Locate the cell with the specified text and output its [X, Y] center coordinate. 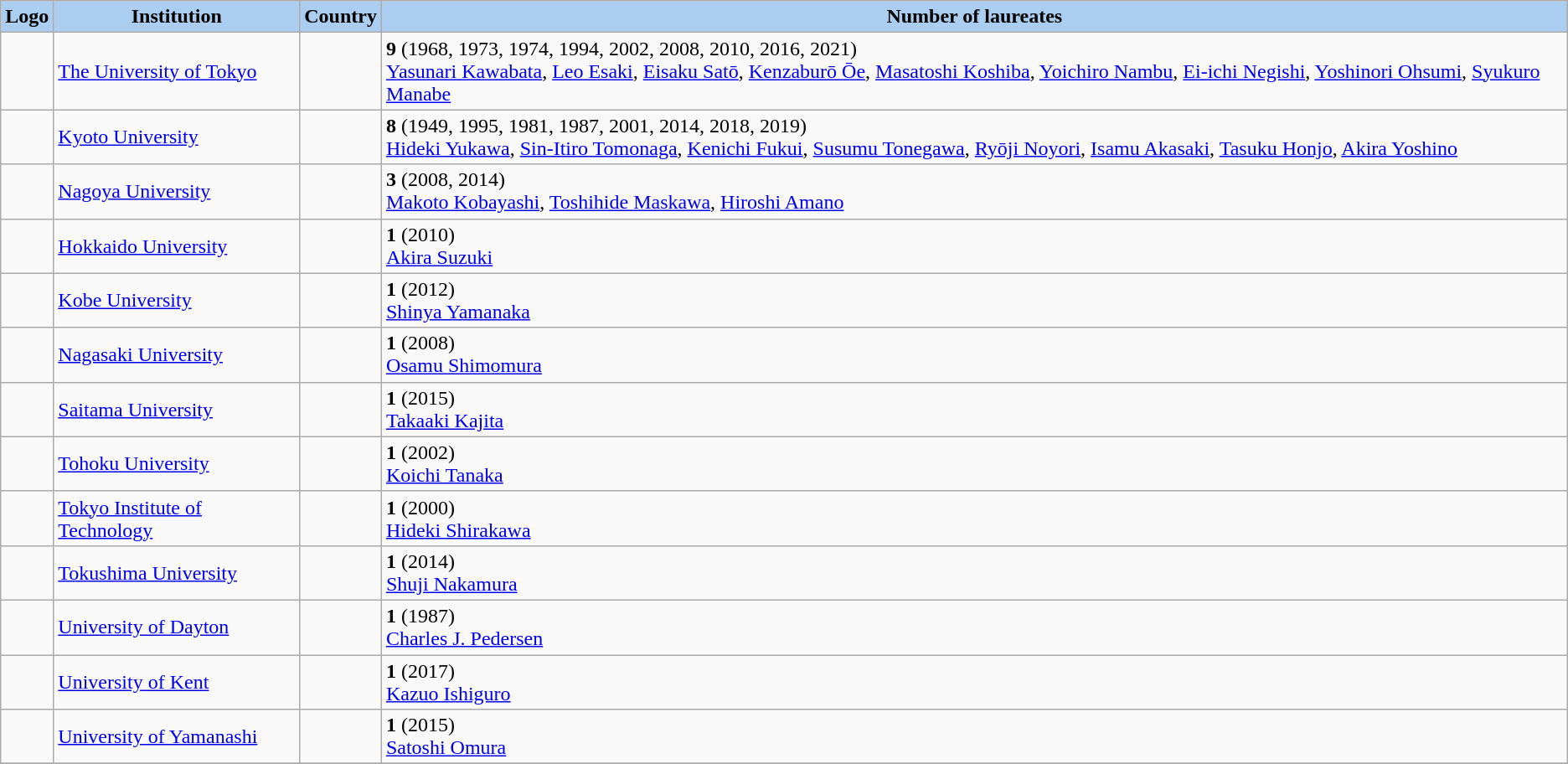
1 (2012) Shinya Yamanaka [974, 300]
Country [341, 17]
Kyoto University [177, 137]
Nagoya University [177, 191]
Logo [27, 17]
1 (2015) Takaaki Kajita [974, 409]
University of Dayton [177, 627]
1 (2008) Osamu Shimomura [974, 355]
1 (2000) Hideki Shirakawa [974, 518]
1 (2015) Satoshi Omura [974, 737]
The University of Tokyo [177, 71]
Nagasaki University [177, 355]
Kobe University [177, 300]
University of Kent [177, 682]
Number of laureates [974, 17]
Saitama University [177, 409]
Institution [177, 17]
1 (2010) Akira Suzuki [974, 246]
1 (1987) Charles J. Pedersen [974, 627]
Hokkaido University [177, 246]
Tohoku University [177, 464]
Tokyo Institute of Technology [177, 518]
1 (2002) Koichi Tanaka [974, 464]
Tokushima University [177, 573]
1 (2017) Kazuo Ishiguro [974, 682]
University of Yamanashi [177, 737]
3 (2008, 2014) Makoto Kobayashi, Toshihide Maskawa, Hiroshi Amano [974, 191]
1 (2014) Shuji Nakamura [974, 573]
